Pinpoint the cell where the given text exists, returning its [X, Y] midpoint coordinate. 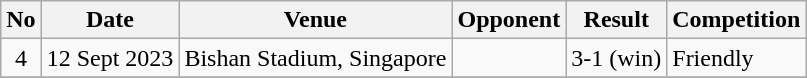
Competition [736, 20]
Bishan Stadium, Singapore [316, 58]
Date [110, 20]
12 Sept 2023 [110, 58]
Result [616, 20]
Opponent [509, 20]
4 [21, 58]
3-1 (win) [616, 58]
No [21, 20]
Venue [316, 20]
Friendly [736, 58]
